Search for the cell housing the specified text and yield its [x, y] center coordinate. 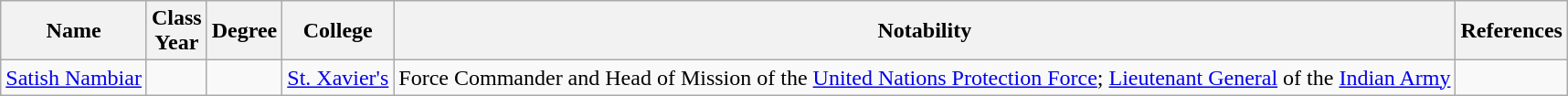
Notability [925, 31]
Force Commander and Head of Mission of the United Nations Protection Force; Lieutenant General of the Indian Army [925, 78]
References [1511, 31]
Satish Nambiar [74, 78]
St. Xavier's [338, 78]
Name [74, 31]
College [338, 31]
Degree [245, 31]
ClassYear [176, 31]
